Extract the (X, Y) coordinate from the center of the cell holding the provided text.  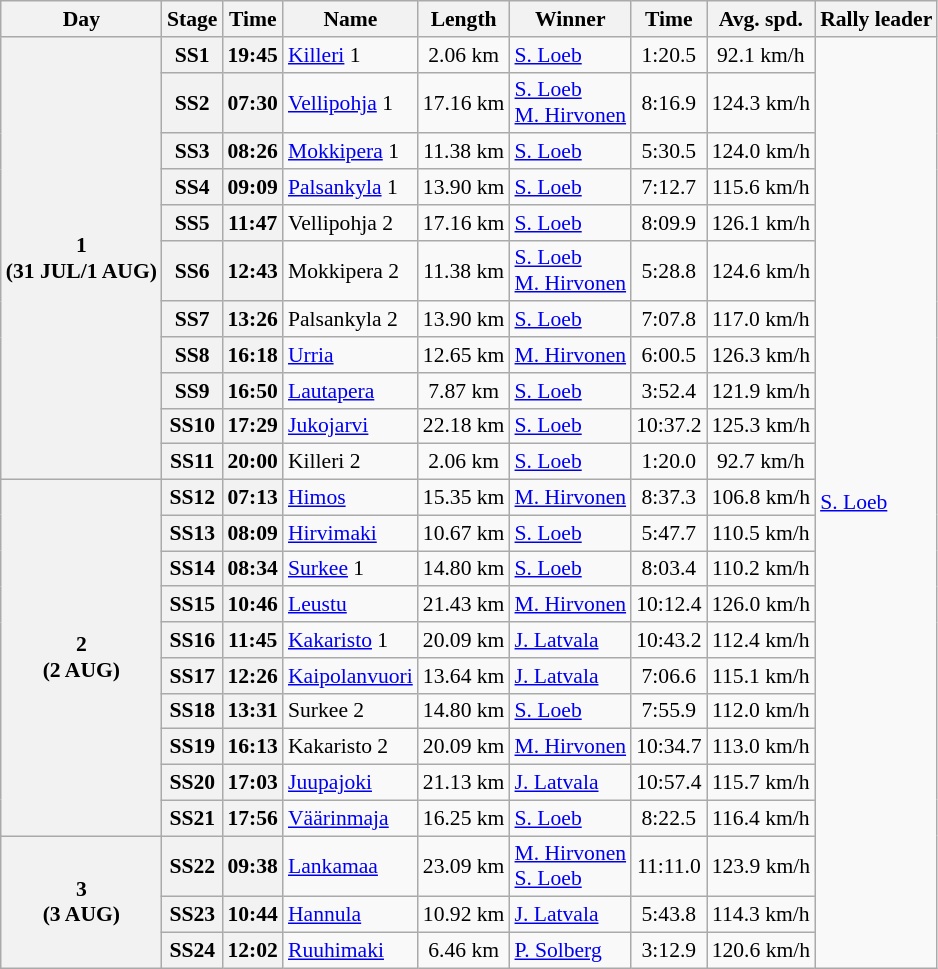
115.6 km/h (761, 187)
Väärinmaja (350, 818)
19:45 (252, 55)
92.7 km/h (761, 462)
SS21 (192, 818)
SS9 (192, 391)
SS18 (192, 711)
10:57.4 (668, 783)
15.35 km (464, 498)
SS23 (192, 915)
Himos (350, 498)
110.2 km/h (761, 569)
16.25 km (464, 818)
Mokkipera 2 (350, 270)
11:47 (252, 223)
Palsankyla 2 (350, 320)
SS19 (192, 747)
SS8 (192, 355)
17:03 (252, 783)
Ruuhimaki (350, 951)
120.6 km/h (761, 951)
SS17 (192, 676)
SS4 (192, 187)
SS10 (192, 426)
8:16.9 (668, 102)
5:47.7 (668, 533)
5:43.8 (668, 915)
5:28.8 (668, 270)
Surkee 1 (350, 569)
SS2 (192, 102)
SS5 (192, 223)
12:26 (252, 676)
115.7 km/h (761, 783)
Stage (192, 19)
10:43.2 (668, 640)
Leustu (350, 605)
92.1 km/h (761, 55)
Palsankyla 1 (350, 187)
Surkee 2 (350, 711)
Lautapera (350, 391)
Avg. spd. (761, 19)
114.3 km/h (761, 915)
8:37.3 (668, 498)
SS14 (192, 569)
17:56 (252, 818)
16:13 (252, 747)
12:43 (252, 270)
Vellipohja 2 (350, 223)
7:07.8 (668, 320)
13:26 (252, 320)
5:30.5 (668, 152)
Winner (570, 19)
16:50 (252, 391)
10:37.2 (668, 426)
SS7 (192, 320)
6:00.5 (668, 355)
SS11 (192, 462)
08:34 (252, 569)
11:11.0 (668, 866)
6.46 km (464, 951)
Juupajoki (350, 783)
SS16 (192, 640)
21.13 km (464, 783)
SS22 (192, 866)
SS12 (192, 498)
P. Solberg (570, 951)
11:45 (252, 640)
SS20 (192, 783)
Hannula (350, 915)
12:02 (252, 951)
3:12.9 (668, 951)
M. Hirvonen S. Loeb (570, 866)
16:18 (252, 355)
10:12.4 (668, 605)
116.4 km/h (761, 818)
Length (464, 19)
20:00 (252, 462)
Rally leader (876, 19)
Killeri 2 (350, 462)
8:22.5 (668, 818)
21.43 km (464, 605)
SS15 (192, 605)
8:03.4 (668, 569)
09:38 (252, 866)
17:29 (252, 426)
3(3 AUG) (82, 902)
7:06.6 (668, 676)
13.64 km (464, 676)
09:09 (252, 187)
23.09 km (464, 866)
Jukojarvi (350, 426)
Vellipohja 1 (350, 102)
Lankamaa (350, 866)
Day (82, 19)
07:13 (252, 498)
10.67 km (464, 533)
115.1 km/h (761, 676)
126.3 km/h (761, 355)
7.87 km (464, 391)
7:55.9 (668, 711)
Name (350, 19)
Killeri 1 (350, 55)
117.0 km/h (761, 320)
Kakaristo 2 (350, 747)
126.1 km/h (761, 223)
112.4 km/h (761, 640)
121.9 km/h (761, 391)
106.8 km/h (761, 498)
1:20.0 (668, 462)
SS6 (192, 270)
124.0 km/h (761, 152)
SS1 (192, 55)
Urria (350, 355)
7:12.7 (668, 187)
126.0 km/h (761, 605)
10.92 km (464, 915)
125.3 km/h (761, 426)
123.9 km/h (761, 866)
SS24 (192, 951)
13:31 (252, 711)
112.0 km/h (761, 711)
1(31 JUL/1 AUG) (82, 258)
113.0 km/h (761, 747)
10:44 (252, 915)
8:09.9 (668, 223)
124.3 km/h (761, 102)
Hirvimaki (350, 533)
Mokkipera 1 (350, 152)
110.5 km/h (761, 533)
Kaipolanvuori (350, 676)
Kakaristo 1 (350, 640)
10:46 (252, 605)
3:52.4 (668, 391)
22.18 km (464, 426)
08:09 (252, 533)
07:30 (252, 102)
08:26 (252, 152)
SS13 (192, 533)
10:34.7 (668, 747)
1:20.5 (668, 55)
124.6 km/h (761, 270)
12.65 km (464, 355)
SS3 (192, 152)
2(2 AUG) (82, 658)
